Output the (X, Y) coordinate of the center of the cell containing the given text.  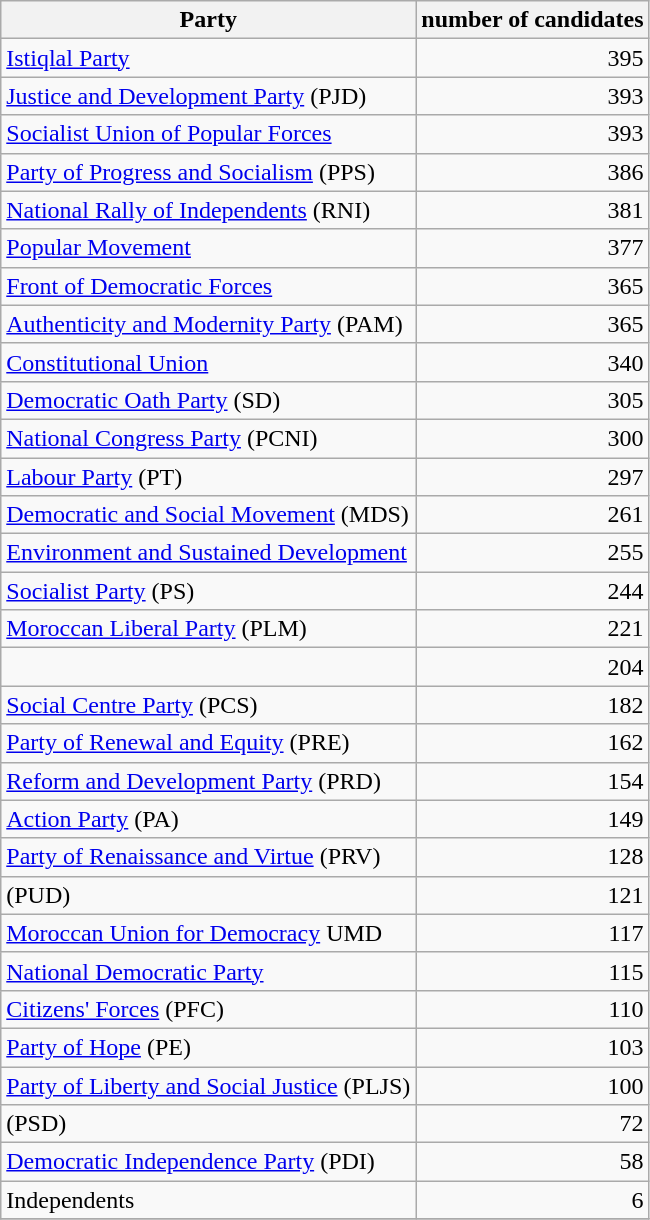
297 (532, 477)
Environment and Sustained Development (208, 553)
Party of Renewal and Equity (PRE) (208, 743)
128 (532, 857)
Citizens' Forces (PFC) (208, 1009)
(PSD) (208, 1124)
Socialist Union of Popular Forces (208, 134)
386 (532, 172)
149 (532, 819)
121 (532, 895)
Authenticity and Modernity Party (PAM) (208, 324)
115 (532, 971)
Party of Renaissance and Virtue (PRV) (208, 857)
Action Party (PA) (208, 819)
Istiqlal Party (208, 58)
Social Centre Party (PCS) (208, 705)
Reform and Development Party (PRD) (208, 781)
261 (532, 515)
Popular Movement (208, 248)
100 (532, 1085)
Party (208, 20)
Party of Progress and Socialism (PPS) (208, 172)
Democratic Oath Party (SD) (208, 400)
National Rally of Independents (RNI) (208, 210)
377 (532, 248)
Justice and Development Party (PJD) (208, 96)
58 (532, 1162)
395 (532, 58)
Democratic Independence Party (PDI) (208, 1162)
Moroccan Union for Democracy UMD (208, 933)
Independents (208, 1200)
154 (532, 781)
National Democratic Party (208, 971)
72 (532, 1124)
103 (532, 1047)
Labour Party (PT) (208, 477)
Constitutional Union (208, 362)
305 (532, 400)
6 (532, 1200)
182 (532, 705)
National Congress Party (PCNI) (208, 438)
number of candidates (532, 20)
255 (532, 553)
381 (532, 210)
Party of Hope (PE) (208, 1047)
Democratic and Social Movement (MDS) (208, 515)
204 (532, 667)
(PUD) (208, 895)
117 (532, 933)
162 (532, 743)
Party of Liberty and Social Justice (PLJS) (208, 1085)
340 (532, 362)
300 (532, 438)
Front of Democratic Forces (208, 286)
244 (532, 591)
Socialist Party (PS) (208, 591)
221 (532, 629)
110 (532, 1009)
Moroccan Liberal Party (PLM) (208, 629)
